Capture the cell that displays the provided text and extract its (X, Y) central coordinate. 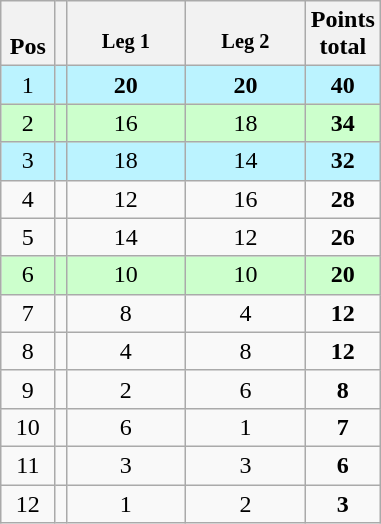
Leg 2 (246, 34)
5 (28, 237)
Pointstotal (342, 34)
28 (342, 199)
40 (342, 85)
Leg 1 (126, 34)
32 (342, 161)
9 (28, 389)
Pos (28, 34)
11 (28, 465)
34 (342, 123)
26 (342, 237)
